Locate the cell with the specified text and output its (x, y) center coordinate. 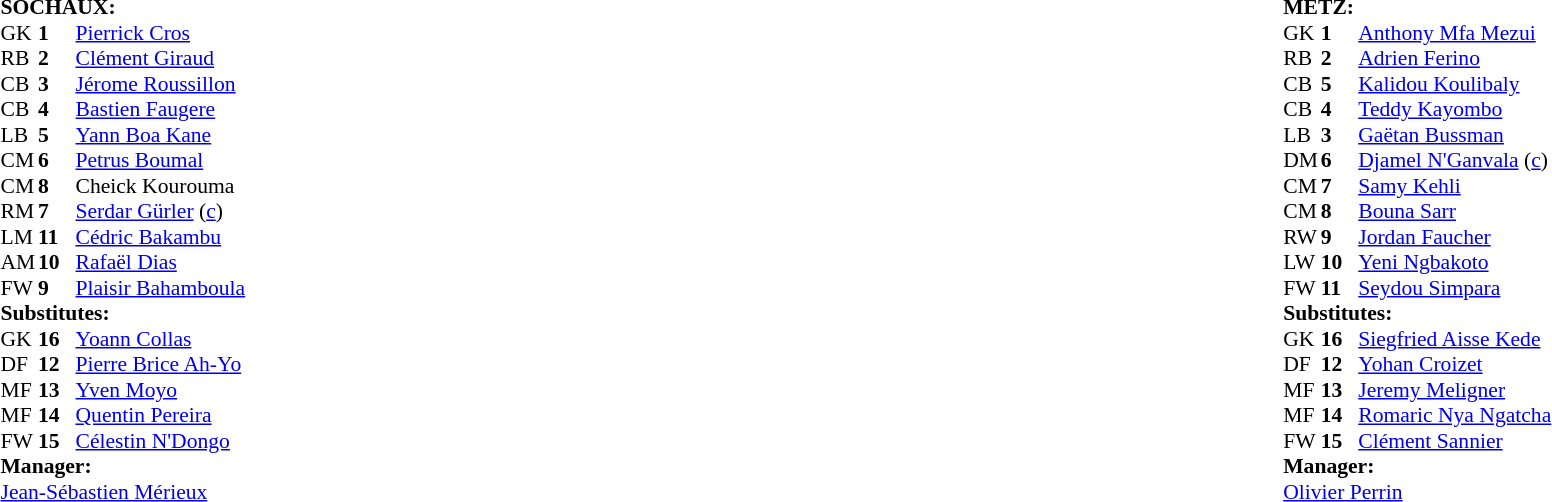
Adrien Ferino (1454, 59)
RW (1302, 237)
Cédric Bakambu (161, 237)
Gaëtan Bussman (1454, 135)
Romaric Nya Ngatcha (1454, 415)
Anthony Mfa Mezui (1454, 33)
Clément Giraud (161, 59)
Plaisir Bahamboula (161, 288)
Rafaël Dias (161, 263)
RM (19, 211)
Yoann Collas (161, 339)
Seydou Simpara (1454, 288)
Cheick Kourouma (161, 186)
Djamel N'Ganvala (c) (1454, 161)
LW (1302, 263)
Pierrick Cros (161, 33)
Petrus Boumal (161, 161)
Clément Sannier (1454, 441)
Jeremy Meligner (1454, 390)
Jordan Faucher (1454, 237)
Samy Kehli (1454, 186)
Bouna Sarr (1454, 211)
Siegfried Aisse Kede (1454, 339)
LM (19, 237)
Kalidou Koulibaly (1454, 84)
Célestin N'Dongo (161, 441)
Yven Moyo (161, 390)
Teddy Kayombo (1454, 109)
Jérome Roussillon (161, 84)
Yann Boa Kane (161, 135)
Pierre Brice Ah-Yo (161, 365)
Serdar Gürler (c) (161, 211)
AM (19, 263)
Yeni Ngbakoto (1454, 263)
Bastien Faugere (161, 109)
DM (1302, 161)
Quentin Pereira (161, 415)
Yohan Croizet (1454, 365)
